Capture the cell that displays the provided text and extract its (x, y) central coordinate. 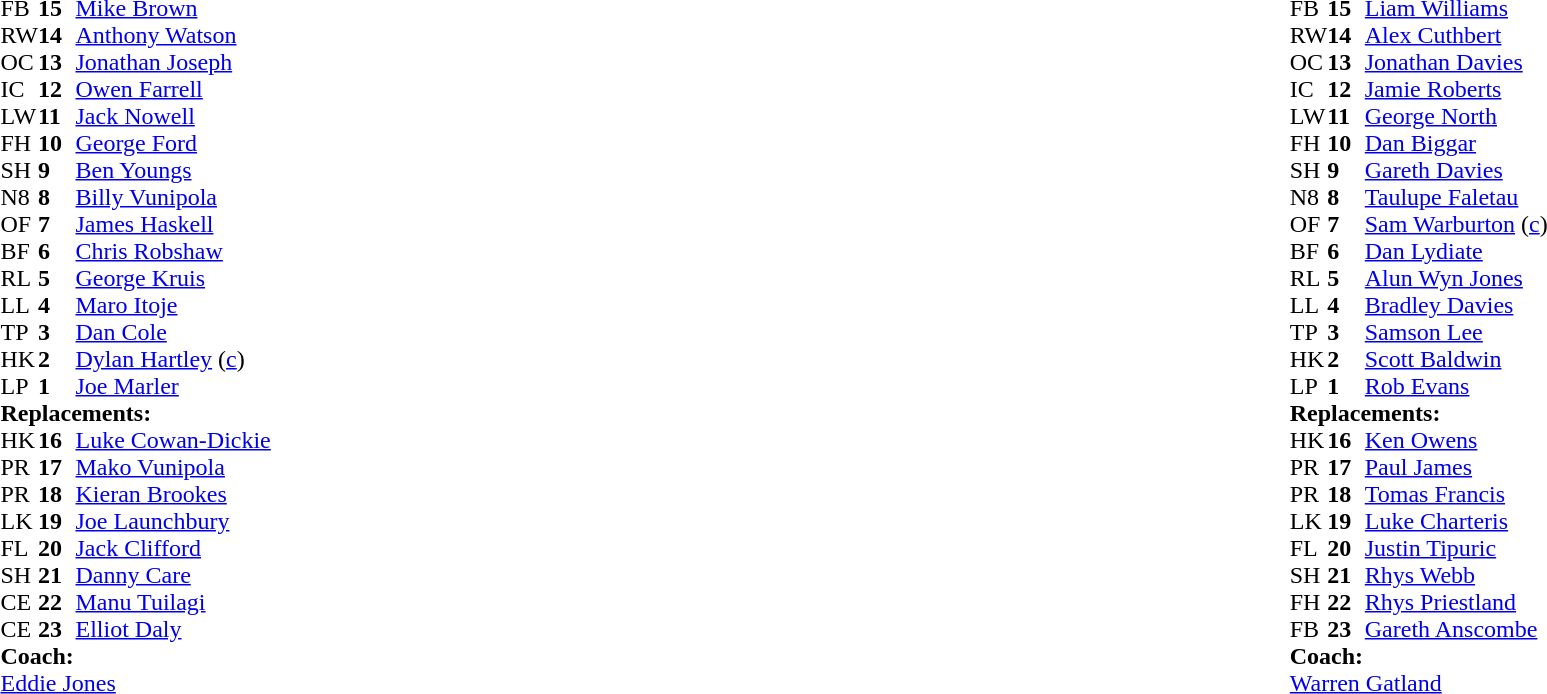
Ben Youngs (174, 170)
Replacements: (135, 414)
Elliot Daly (174, 630)
Coach: (135, 656)
Chris Robshaw (174, 252)
Mako Vunipola (174, 468)
Kieran Brookes (174, 494)
Jack Nowell (174, 116)
Joe Marler (174, 386)
Dan Cole (174, 332)
Billy Vunipola (174, 198)
Joe Launchbury (174, 522)
James Haskell (174, 224)
Manu Tuilagi (174, 602)
Anthony Watson (174, 36)
Dylan Hartley (c) (174, 360)
Danny Care (174, 576)
George Kruis (174, 278)
George Ford (174, 144)
Owen Farrell (174, 90)
Maro Itoje (174, 306)
Jack Clifford (174, 548)
Jonathan Joseph (174, 62)
Luke Cowan-Dickie (174, 440)
FB (1309, 630)
